For the text-containing cell, return its midpoint in (X, Y) coordinate format. 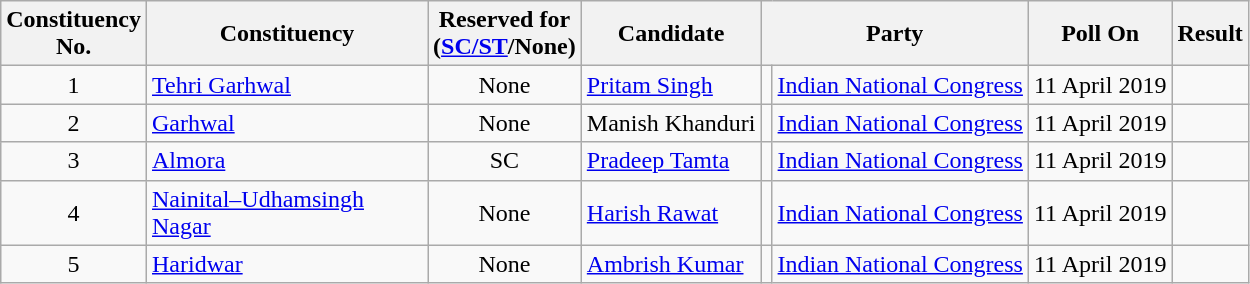
5 (74, 264)
Harish Rawat (671, 212)
Party (894, 34)
Constituency No. (74, 34)
Result (1210, 34)
SC (505, 161)
4 (74, 212)
1 (74, 85)
Candidate (671, 34)
Haridwar (286, 264)
Reserved for(SC/ST/None) (505, 34)
2 (74, 123)
3 (74, 161)
Manish Khanduri (671, 123)
Garhwal (286, 123)
Poll On (1100, 34)
Constituency (286, 34)
Tehri Garhwal (286, 85)
Almora (286, 161)
Pradeep Tamta (671, 161)
Nainital–Udhamsingh Nagar (286, 212)
Ambrish Kumar (671, 264)
Pritam Singh (671, 85)
